Extract the (x, y) coordinate from the center of the cell holding the provided text.  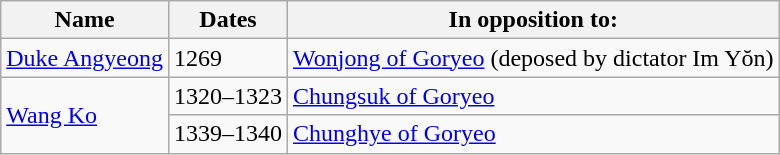
Chunghye of Goryeo (534, 134)
Wonjong of Goryeo (deposed by dictator Im Yŏn) (534, 58)
1339–1340 (228, 134)
Dates (228, 20)
Name (85, 20)
1320–1323 (228, 96)
1269 (228, 58)
Wang Ko (85, 115)
Duke Angyeong (85, 58)
In opposition to: (534, 20)
Chungsuk of Goryeo (534, 96)
